Search for the cell housing the specified text and yield its [x, y] center coordinate. 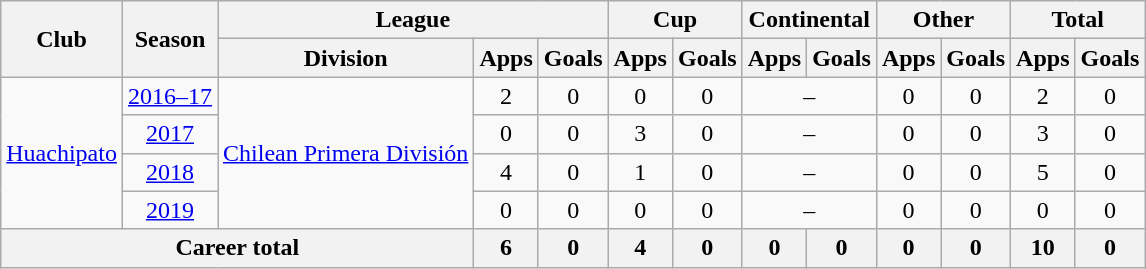
2016–17 [170, 96]
10 [1043, 248]
1 [640, 172]
Division [346, 58]
Total [1078, 20]
Cup [675, 20]
Chilean Primera División [346, 153]
2019 [170, 210]
Career total [238, 248]
2018 [170, 172]
Continental [809, 20]
Other [943, 20]
Club [62, 39]
Season [170, 39]
League [414, 20]
6 [506, 248]
5 [1043, 172]
Huachipato [62, 153]
2017 [170, 134]
